Detect which cell encompasses the target text, then output its [X, Y] center coordinate. 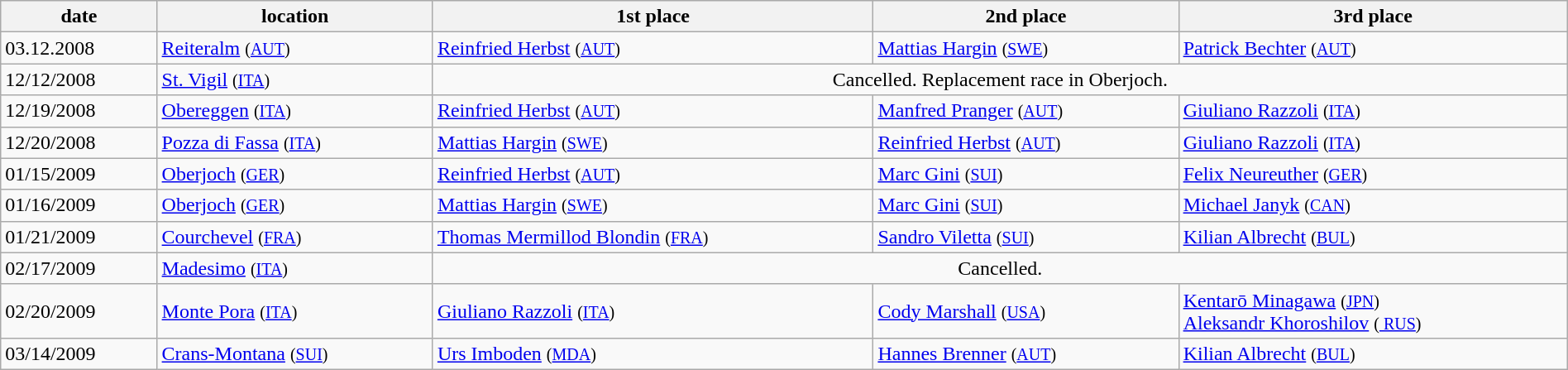
Michael Janyk (CAN) [1373, 205]
Manfred Pranger (AUT) [1025, 111]
02/17/2009 [79, 268]
12/12/2008 [79, 79]
Obereggen (ITA) [294, 111]
12/19/2008 [79, 111]
Crans-Montana (SUI) [294, 353]
12/20/2008 [79, 142]
Hannes Brenner (AUT) [1025, 353]
Pozza di Fassa (ITA) [294, 142]
Urs Imboden (MDA) [653, 353]
location [294, 17]
Sandro Viletta (SUI) [1025, 237]
Madesimo (ITA) [294, 268]
2nd place [1025, 17]
Thomas Mermillod Blondin (FRA) [653, 237]
Cody Marshall (USA) [1025, 311]
date [79, 17]
Courchevel (FRA) [294, 237]
01/16/2009 [79, 205]
Kentarō Minagawa (JPN) Aleksandr Khoroshilov ( RUS) [1373, 311]
03.12.2008 [79, 48]
02/20/2009 [79, 311]
Felix Neureuther (GER) [1373, 174]
Reiteralm (AUT) [294, 48]
03/14/2009 [79, 353]
St. Vigil (ITA) [294, 79]
01/15/2009 [79, 174]
01/21/2009 [79, 237]
1st place [653, 17]
Cancelled. Replacement race in Oberjoch. [1000, 79]
Patrick Bechter (AUT) [1373, 48]
3rd place [1373, 17]
Monte Pora (ITA) [294, 311]
Cancelled. [1000, 268]
